Provide the [x, y] coordinate of the cell's center where the given text is located.  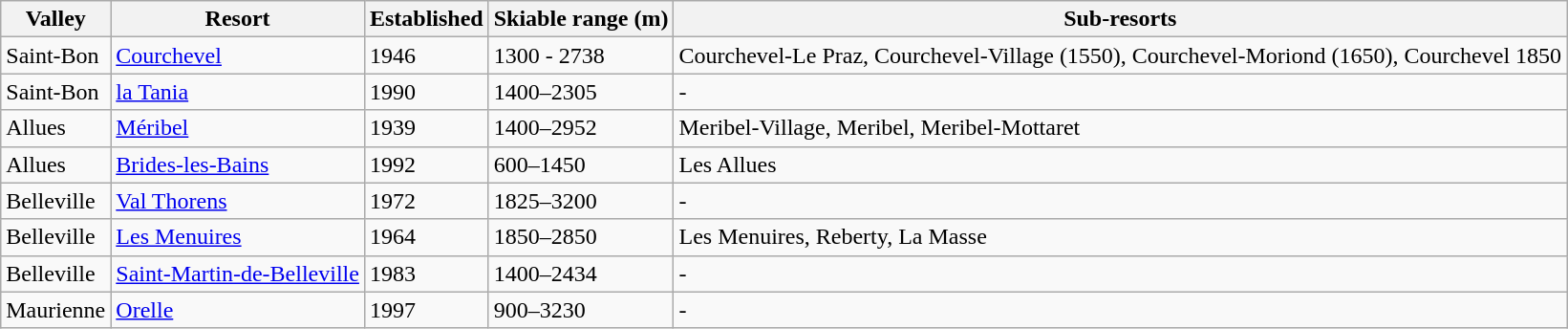
1850–2850 [581, 237]
Established [426, 19]
1939 [426, 128]
1400–2434 [581, 274]
Maurienne [55, 310]
Meribel-Village, Meribel, Meribel-Mottaret [1120, 128]
1825–3200 [581, 201]
Les Allues [1120, 164]
Les Menuires [238, 237]
la Tania [238, 92]
1400–2952 [581, 128]
Saint-Martin-de-Belleville [238, 274]
Courchevel-Le Praz, Courchevel-Village (1550), Courchevel-Moriond (1650), Courchevel 1850 [1120, 55]
1400–2305 [581, 92]
Sub-resorts [1120, 19]
Valley [55, 19]
Resort [238, 19]
900–3230 [581, 310]
Brides-les-Bains [238, 164]
Les Menuires, Reberty, La Masse [1120, 237]
1964 [426, 237]
1992 [426, 164]
Val Thorens [238, 201]
1997 [426, 310]
1946 [426, 55]
1983 [426, 274]
Orelle [238, 310]
1300 - 2738 [581, 55]
1990 [426, 92]
Skiable range (m) [581, 19]
Méribel [238, 128]
1972 [426, 201]
600–1450 [581, 164]
Courchevel [238, 55]
